Determine the [x, y] coordinate at the center of the cell enclosing the given text.  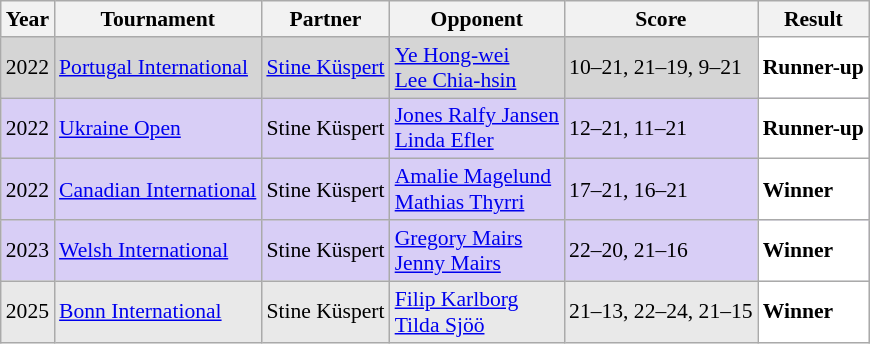
22–20, 21–16 [661, 250]
Tournament [158, 19]
Canadian International [158, 190]
Partner [325, 19]
Year [28, 19]
Portugal International [158, 68]
Filip Karlborg Tilda Sjöö [477, 312]
Score [661, 19]
21–13, 22–24, 21–15 [661, 312]
10–21, 21–19, 9–21 [661, 68]
Gregory Mairs Jenny Mairs [477, 250]
Opponent [477, 19]
Ukraine Open [158, 128]
Ye Hong-wei Lee Chia-hsin [477, 68]
Amalie Magelund Mathias Thyrri [477, 190]
Jones Ralfy Jansen Linda Efler [477, 128]
Result [814, 19]
2023 [28, 250]
Welsh International [158, 250]
17–21, 16–21 [661, 190]
Bonn International [158, 312]
12–21, 11–21 [661, 128]
2025 [28, 312]
